Determine the [X, Y] coordinate at the center of the cell enclosing the given text.  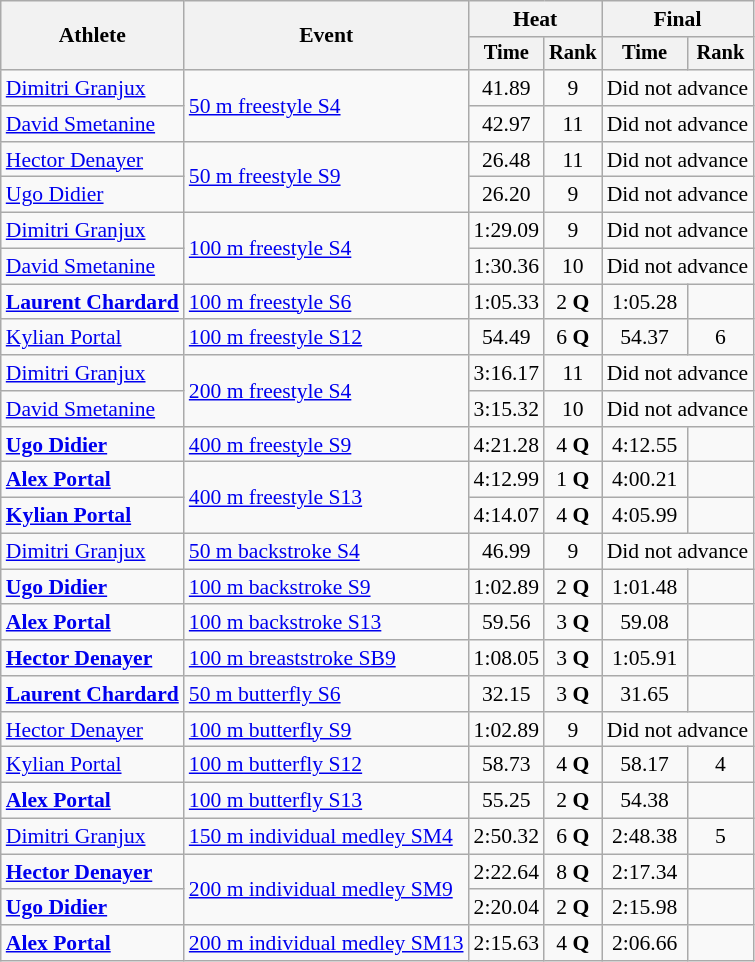
Event [326, 36]
1:05.28 [645, 302]
1:08.05 [506, 658]
42.97 [506, 124]
2:20.04 [506, 908]
59.56 [506, 623]
400 m freestyle S9 [326, 445]
200 m freestyle S4 [326, 390]
1:05.91 [645, 658]
4:05.99 [645, 516]
54.49 [506, 338]
3:16.17 [506, 373]
31.65 [645, 694]
4 [721, 765]
100 m butterfly S9 [326, 730]
5 [721, 837]
2:22.64 [506, 872]
50 m freestyle S4 [326, 106]
Final [678, 19]
58.73 [506, 765]
100 m backstroke S9 [326, 587]
100 m freestyle S4 [326, 248]
4:14.07 [506, 516]
26.20 [506, 195]
100 m butterfly S12 [326, 765]
1:29.09 [506, 231]
2:50.32 [506, 837]
2:17.34 [645, 872]
8 Q [573, 872]
100 m freestyle S6 [326, 302]
54.38 [645, 801]
50 m backstroke S4 [326, 552]
1:05.33 [506, 302]
58.17 [645, 765]
400 m freestyle S13 [326, 498]
4:12.99 [506, 480]
4:12.55 [645, 445]
41.89 [506, 88]
50 m freestyle S9 [326, 178]
1 Q [573, 480]
46.99 [506, 552]
Athlete [92, 36]
32.15 [506, 694]
100 m butterfly S13 [326, 801]
50 m butterfly S6 [326, 694]
2:48.38 [645, 837]
59.08 [645, 623]
2:15.98 [645, 908]
100 m freestyle S12 [326, 338]
100 m breaststroke SB9 [326, 658]
1:30.36 [506, 267]
200 m individual medley SM9 [326, 890]
200 m individual medley SM13 [326, 943]
3:15.32 [506, 409]
2:06.66 [645, 943]
55.25 [506, 801]
6 [721, 338]
4:21.28 [506, 445]
Heat [536, 19]
150 m individual medley SM4 [326, 837]
54.37 [645, 338]
1:01.48 [645, 587]
2:15.63 [506, 943]
4:00.21 [645, 480]
100 m backstroke S13 [326, 623]
26.48 [506, 160]
